Pinpoint the cell where the given text exists, returning its (X, Y) midpoint coordinate. 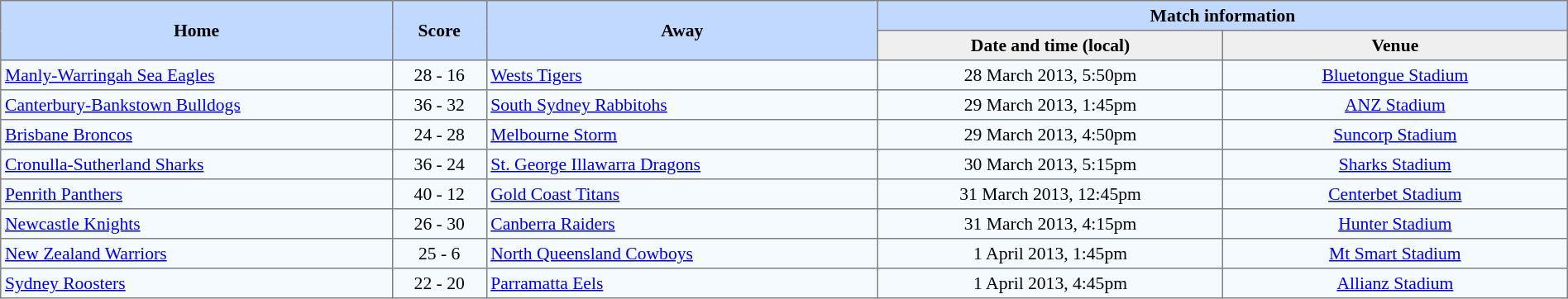
Centerbet Stadium (1394, 194)
Sharks Stadium (1394, 164)
26 - 30 (439, 224)
31 March 2013, 4:15pm (1050, 224)
Sydney Roosters (197, 283)
24 - 28 (439, 135)
Allianz Stadium (1394, 283)
Match information (1223, 16)
Wests Tigers (682, 75)
Manly-Warringah Sea Eagles (197, 75)
31 March 2013, 12:45pm (1050, 194)
ANZ Stadium (1394, 105)
Penrith Panthers (197, 194)
Brisbane Broncos (197, 135)
40 - 12 (439, 194)
Date and time (local) (1050, 45)
28 March 2013, 5:50pm (1050, 75)
Parramatta Eels (682, 283)
1 April 2013, 1:45pm (1050, 254)
36 - 32 (439, 105)
29 March 2013, 4:50pm (1050, 135)
St. George Illawarra Dragons (682, 164)
Cronulla-Sutherland Sharks (197, 164)
New Zealand Warriors (197, 254)
Melbourne Storm (682, 135)
Suncorp Stadium (1394, 135)
29 March 2013, 1:45pm (1050, 105)
Gold Coast Titans (682, 194)
Hunter Stadium (1394, 224)
Venue (1394, 45)
36 - 24 (439, 164)
25 - 6 (439, 254)
28 - 16 (439, 75)
30 March 2013, 5:15pm (1050, 164)
Home (197, 31)
22 - 20 (439, 283)
Score (439, 31)
1 April 2013, 4:45pm (1050, 283)
Away (682, 31)
Canterbury-Bankstown Bulldogs (197, 105)
Mt Smart Stadium (1394, 254)
North Queensland Cowboys (682, 254)
Newcastle Knights (197, 224)
Canberra Raiders (682, 224)
Bluetongue Stadium (1394, 75)
South Sydney Rabbitohs (682, 105)
